Provide the (X, Y) coordinate of the cell's center where the given text is located.  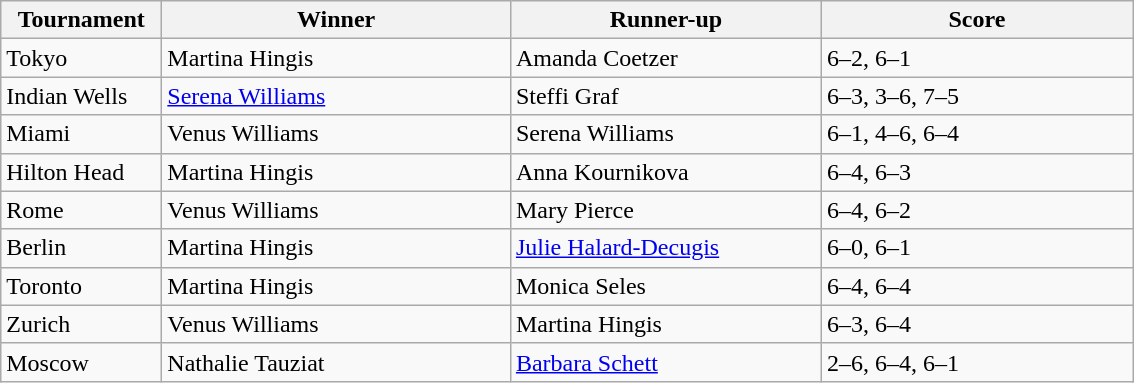
6–4, 6–2 (976, 210)
Nathalie Tauziat (336, 362)
6–4, 6–4 (976, 286)
6–2, 6–1 (976, 58)
Tournament (82, 20)
Winner (336, 20)
Miami (82, 134)
2–6, 6–4, 6–1 (976, 362)
6–3, 3–6, 7–5 (976, 96)
Score (976, 20)
Hilton Head (82, 172)
Rome (82, 210)
Toronto (82, 286)
Monica Seles (666, 286)
Julie Halard-Decugis (666, 248)
Moscow (82, 362)
6–3, 6–4 (976, 324)
Runner-up (666, 20)
Barbara Schett (666, 362)
Steffi Graf (666, 96)
Amanda Coetzer (666, 58)
Tokyo (82, 58)
Indian Wells (82, 96)
Mary Pierce (666, 210)
Anna Kournikova (666, 172)
Zurich (82, 324)
Berlin (82, 248)
6–4, 6–3 (976, 172)
6–0, 6–1 (976, 248)
6–1, 4–6, 6–4 (976, 134)
